Return (x, y) of the center of cell containing provided text 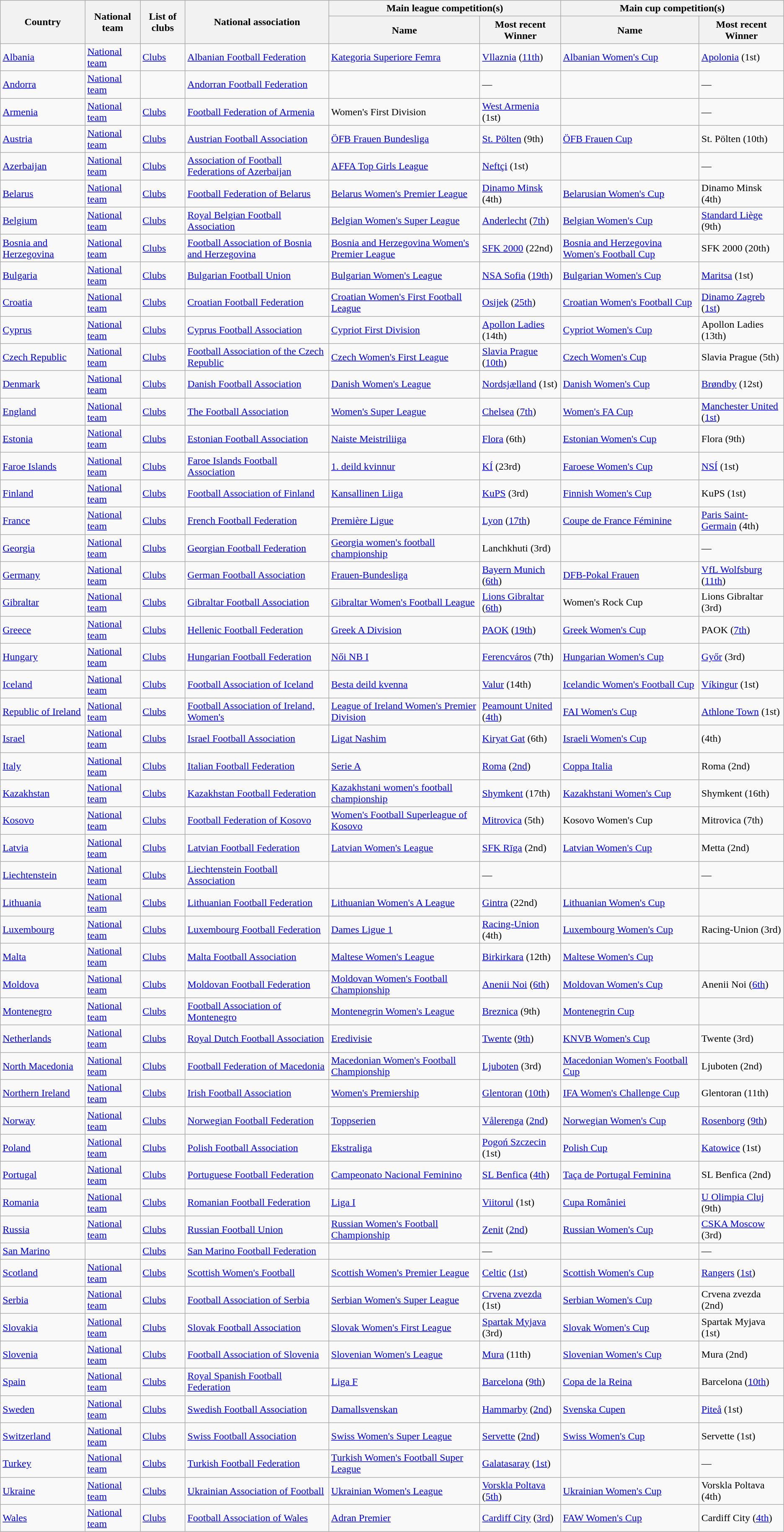
Liechtenstein Football Association (257, 875)
Switzerland (43, 1436)
Cypriot Women's Cup (630, 329)
Women's FA Cup (630, 411)
Belgian Women's Cup (630, 220)
Zenit (2nd) (520, 1229)
Slovak Women's Cup (630, 1328)
Paris Saint-Germain (4th) (741, 520)
Greek A Division (405, 629)
Cupa României (630, 1202)
Andorran Football Federation (257, 85)
Cardiff City (3rd) (520, 1518)
Faroe Islands Football Association (257, 466)
Mura (11th) (520, 1354)
Belarusian Women's Cup (630, 194)
Russian Women's Football Championship (405, 1229)
Russian Women's Cup (630, 1229)
Mura (2nd) (741, 1354)
Wales (43, 1518)
Czech Women's First League (405, 357)
Netherlands (43, 1038)
Adran Premier (405, 1518)
Valur (14th) (520, 684)
Crvena zvezda (1st) (520, 1300)
Croatian Football Federation (257, 303)
Azerbaijan (43, 166)
Israeli Women's Cup (630, 738)
Bosnia and Herzegovina Women's Premier League (405, 248)
Croatia (43, 303)
SFK 2000 (22nd) (520, 248)
Polish Football Association (257, 1147)
Lithuanian Women's Cup (630, 903)
IFA Women's Challenge Cup (630, 1093)
Kazakhstan Football Federation (257, 794)
Dames Ligue 1 (405, 929)
Győr (3rd) (741, 657)
SL Benfica (4th) (520, 1175)
Northern Ireland (43, 1093)
Finland (43, 494)
Women's Premiership (405, 1093)
Slovak Football Association (257, 1328)
Taça de Portugal Feminina (630, 1175)
Kansallinen Liiga (405, 494)
Royal Belgian Football Association (257, 220)
Country (43, 22)
Breznica (9th) (520, 1012)
Malta Football Association (257, 957)
Dinamo Zagreb (1st) (741, 303)
Kosovo (43, 820)
Birkirkara (12th) (520, 957)
Luxembourg Football Federation (257, 929)
Flora (6th) (520, 439)
Austria (43, 139)
Barcelona (10th) (741, 1382)
Georgia (43, 548)
League of Ireland Women's Premier Division (405, 712)
Iceland (43, 684)
Macedonian Women's Football Cup (630, 1066)
Armenia (43, 111)
Albania (43, 57)
Glentoran (10th) (520, 1093)
Football Association of Iceland (257, 684)
Swiss Women's Super League (405, 1436)
Albanian Women's Cup (630, 57)
Norwegian Women's Cup (630, 1121)
Peamount United (4th) (520, 712)
Cardiff City (4th) (741, 1518)
(4th) (741, 738)
Sweden (43, 1409)
Norwegian Football Federation (257, 1121)
Chelsea (7th) (520, 411)
Hungarian Football Federation (257, 657)
Football Association of Finland (257, 494)
Football Association of Wales (257, 1518)
Slovakia (43, 1328)
Latvia (43, 848)
Frauen-Bundesliga (405, 575)
Football Federation of Kosovo (257, 820)
Servette (1st) (741, 1436)
North Macedonia (43, 1066)
West Armenia (1st) (520, 111)
KNVB Women's Cup (630, 1038)
Slovak Women's First League (405, 1328)
CSKA Moscow (3rd) (741, 1229)
Israel Football Association (257, 738)
NSA Sofia (19th) (520, 275)
Latvian Football Federation (257, 848)
Football Association of Ireland, Women's (257, 712)
Apollon Ladies (14th) (520, 329)
Kazakhstan (43, 794)
Estonian Women's Cup (630, 439)
Copa de la Reina (630, 1382)
Viitorul (1st) (520, 1202)
Campeonato Nacional Feminino (405, 1175)
Lithuania (43, 903)
Italian Football Federation (257, 766)
Swiss Women's Cup (630, 1436)
Slovenia (43, 1354)
Football Federation of Armenia (257, 111)
Serbia (43, 1300)
Croatian Women's First Football League (405, 303)
Slavia Prague (5th) (741, 357)
Moldovan Football Federation (257, 984)
Hungarian Women's Cup (630, 657)
Celtic (1st) (520, 1273)
Ukraine (43, 1491)
Bosnia and Herzegovina (43, 248)
French Football Federation (257, 520)
Portugal (43, 1175)
Mitrovica (7th) (741, 820)
Ligat Nashim (405, 738)
Coupe de France Féminine (630, 520)
Liechtenstein (43, 875)
Faroese Women's Cup (630, 466)
Israel (43, 738)
Republic of Ireland (43, 712)
Faroe Islands (43, 466)
Ferencváros (7th) (520, 657)
Russian Football Union (257, 1229)
Bosnia and Herzegovina Women's Football Cup (630, 248)
Main league competition(s) (445, 8)
SL Benfica (2nd) (741, 1175)
Montenegro (43, 1012)
Romanian Football Federation (257, 1202)
Georgia women's football championship (405, 548)
Scottish Women's Premier League (405, 1273)
St. Pölten (9th) (520, 139)
Brøndby (12st) (741, 385)
National association (257, 22)
Liga I (405, 1202)
KÍ (23rd) (520, 466)
Association of Football Federations of Azerbaijan (257, 166)
Macedonian Women's Football Championship (405, 1066)
Standard Liège (9th) (741, 220)
Kategoria Superiore Femra (405, 57)
SFK 2000 (20th) (741, 248)
Bulgarian Women's League (405, 275)
Servette (2nd) (520, 1436)
Ukrainian Women's League (405, 1491)
Vllaznia (11th) (520, 57)
Vorskla Poltava (4th) (741, 1491)
Irish Football Association (257, 1093)
ÖFB Frauen Bundesliga (405, 139)
VfL Wolfsburg (11th) (741, 575)
Lithuanian Football Federation (257, 903)
Latvian Women's League (405, 848)
Ekstraliga (405, 1147)
Slavia Prague (10th) (520, 357)
Cypriot First Division (405, 329)
Polish Cup (630, 1147)
Estonian Football Association (257, 439)
Flora (9th) (741, 439)
Toppserien (405, 1121)
Royal Spanish Football Federation (257, 1382)
Portuguese Football Federation (257, 1175)
Vålerenga (2nd) (520, 1121)
Danish Women's League (405, 385)
Football Association of Slovenia (257, 1354)
Albanian Football Federation (257, 57)
Glentoran (11th) (741, 1093)
Swedish Football Association (257, 1409)
Twente (9th) (520, 1038)
Serbian Women's Cup (630, 1300)
Ukrainian Women's Cup (630, 1491)
Scottish Women's Football (257, 1273)
Víkingur (1st) (741, 684)
Lithuanian Women's A League (405, 903)
San Marino Football Federation (257, 1251)
NSÍ (1st) (741, 466)
Piteå (1st) (741, 1409)
Royal Dutch Football Association (257, 1038)
Mitrovica (5th) (520, 820)
Maritsa (1st) (741, 275)
Osijek (25th) (520, 303)
Coppa Italia (630, 766)
Première Ligue (405, 520)
Bayern Munich (6th) (520, 575)
Cyprus (43, 329)
Svenska Cupen (630, 1409)
Luxembourg (43, 929)
Slovenian Women's League (405, 1354)
AFFA Top Girls League (405, 166)
German Football Association (257, 575)
Moldovan Women's Cup (630, 984)
Spartak Myjava (3rd) (520, 1328)
Romania (43, 1202)
Austrian Football Association (257, 139)
Football Association of Serbia (257, 1300)
Finnish Women's Cup (630, 494)
Luxembourg Women's Cup (630, 929)
Lions Gibraltar (6th) (520, 603)
Athlone Town (1st) (741, 712)
Hungary (43, 657)
Women's Super League (405, 411)
DFB-Pokal Frauen (630, 575)
Ljuboten (2nd) (741, 1066)
Damallsvenskan (405, 1409)
Czech Republic (43, 357)
Eredivisie (405, 1038)
Lyon (17th) (520, 520)
Belgian Women's Super League (405, 220)
Kosovo Women's Cup (630, 820)
Racing-Union (3rd) (741, 929)
Lions Gibraltar (3rd) (741, 603)
Gibraltar Women's Football League (405, 603)
Moldova (43, 984)
San Marino (43, 1251)
Lanchkhuti (3rd) (520, 548)
Georgian Football Federation (257, 548)
Pogoń Szczecin (1st) (520, 1147)
Germany (43, 575)
Twente (3rd) (741, 1038)
Vorskla Poltava (5th) (520, 1491)
Belarus (43, 194)
U Olimpia Cluj (9th) (741, 1202)
Liga F (405, 1382)
Estonia (43, 439)
Danish Women's Cup (630, 385)
Turkish Women's Football Super League (405, 1463)
Main cup competition(s) (672, 8)
Moldovan Women's Football Championship (405, 984)
Neftçi (1st) (520, 166)
Shymkent (16th) (741, 794)
Czech Women's Cup (630, 357)
The Football Association (257, 411)
Ukrainian Association of Football (257, 1491)
Barcelona (9th) (520, 1382)
Rosenborg (9th) (741, 1121)
Gibraltar Football Association (257, 603)
Russia (43, 1229)
Football Federation of Belarus (257, 194)
Rangers (1st) (741, 1273)
Denmark (43, 385)
Scotland (43, 1273)
Football Association of Montenegro (257, 1012)
France (43, 520)
Icelandic Women's Football Cup (630, 684)
Spartak Myjava (1st) (741, 1328)
Football Association of Bosnia and Herzegovina (257, 248)
Anderlecht (7th) (520, 220)
Gintra (22nd) (520, 903)
PAOK (7th) (741, 629)
Manchester United (1st) (741, 411)
Maltese Women's Cup (630, 957)
Kazakhstani Women's Cup (630, 794)
Football Association of the Czech Republic (257, 357)
Turkish Football Federation (257, 1463)
Kiryat Gat (6th) (520, 738)
SFK Rīga (2nd) (520, 848)
Bulgarian Women's Cup (630, 275)
Serbian Women's Super League (405, 1300)
Belgium (43, 220)
Belarus Women's Premier League (405, 194)
1. deild kvinnur (405, 466)
Cyprus Football Association (257, 329)
Metta (2nd) (741, 848)
Greece (43, 629)
Latvian Women's Cup (630, 848)
Naiste Meistriliiga (405, 439)
KuPS (3rd) (520, 494)
Gibraltar (43, 603)
Maltese Women's League (405, 957)
Danish Football Association (257, 385)
FAI Women's Cup (630, 712)
Nordsjælland (1st) (520, 385)
List of clubs (162, 22)
Racing-Union (4th) (520, 929)
Apolonia (1st) (741, 57)
Katowice (1st) (741, 1147)
Kazakhstani women's football championship (405, 794)
Poland (43, 1147)
ÖFB Frauen Cup (630, 139)
Norway (43, 1121)
Spain (43, 1382)
Shymkent (17th) (520, 794)
Női NB I (405, 657)
Women's Football Superleague of Kosovo (405, 820)
Besta deild kvenna (405, 684)
Malta (43, 957)
Greek Women's Cup (630, 629)
Scottish Women's Cup (630, 1273)
Hammarby (2nd) (520, 1409)
Swiss Football Association (257, 1436)
Apollon Ladies (13th) (741, 329)
KuPS (1st) (741, 494)
Montenegrin Women's League (405, 1012)
Hellenic Football Federation (257, 629)
Serie A (405, 766)
Italy (43, 766)
St. Pölten (10th) (741, 139)
Ljuboten (3rd) (520, 1066)
Women's First Division (405, 111)
Women's Rock Cup (630, 603)
PAOK (19th) (520, 629)
Crvena zvezda (2nd) (741, 1300)
Slovenian Women's Cup (630, 1354)
Croatian Women's Football Cup (630, 303)
Bulgaria (43, 275)
Galatasaray (1st) (520, 1463)
Bulgarian Football Union (257, 275)
England (43, 411)
Football Federation of Macedonia (257, 1066)
Andorra (43, 85)
Turkey (43, 1463)
Montenegrin Cup (630, 1012)
FAW Women's Cup (630, 1518)
